Return the [X, Y] coordinate for the center point of the cell that contains the specified text.  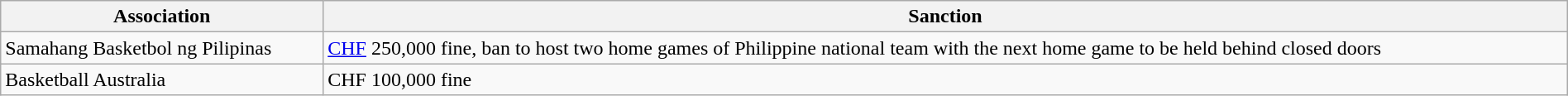
Samahang Basketbol ng Pilipinas [162, 48]
Sanction [946, 17]
Association [162, 17]
CHF 250,000 fine, ban to host two home games of Philippine national team with the next home game to be held behind closed doors [946, 48]
Basketball Australia [162, 79]
CHF 100,000 fine [946, 79]
